Identify which cell holds the provided text, then report its [x, y] central coordinate. 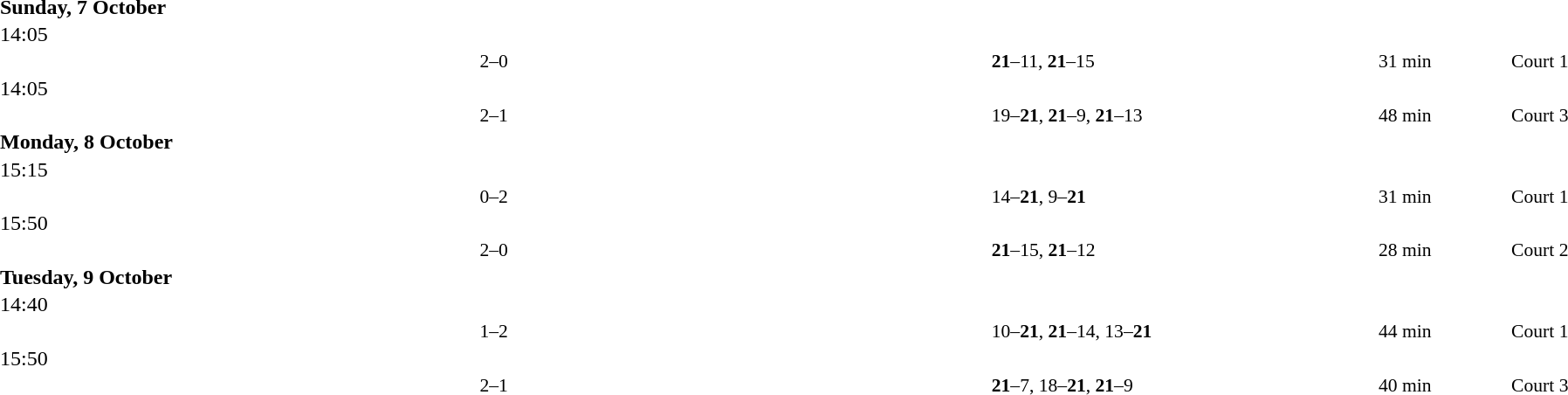
1–2 [494, 331]
21–11, 21–15 [1183, 61]
28 min [1442, 250]
0–2 [494, 196]
44 min [1442, 331]
21–15, 21–12 [1183, 250]
14–21, 9–21 [1183, 196]
2–1 [494, 115]
19–21, 21–9, 21–13 [1183, 115]
10–21, 21–14, 13–21 [1183, 331]
48 min [1442, 115]
